From the cell containing the given text, extract its center point as (x, y) coordinate. 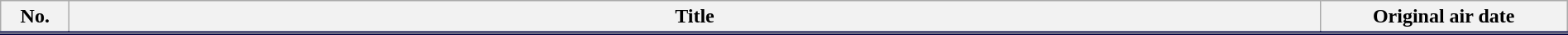
Title (695, 17)
Original air date (1444, 17)
No. (35, 17)
